Find where the given text appears and provide that cell's center as [x, y] coordinate. 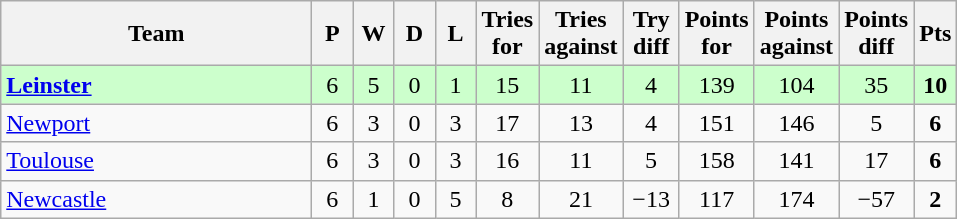
Tries against [581, 34]
16 [508, 161]
10 [936, 85]
−57 [876, 199]
174 [796, 199]
W [374, 34]
Toulouse [156, 161]
151 [716, 123]
2 [936, 199]
146 [796, 123]
21 [581, 199]
Newcastle [156, 199]
158 [716, 161]
P [332, 34]
139 [716, 85]
Newport [156, 123]
141 [796, 161]
15 [508, 85]
8 [508, 199]
Team [156, 34]
Tries for [508, 34]
104 [796, 85]
D [414, 34]
Points against [796, 34]
−13 [651, 199]
Pts [936, 34]
Points diff [876, 34]
L [456, 34]
Points for [716, 34]
35 [876, 85]
Leinster [156, 85]
117 [716, 199]
Try diff [651, 34]
13 [581, 123]
